Identify which cell holds the provided text, then report its (X, Y) central coordinate. 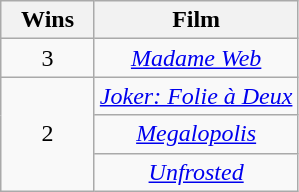
Film (196, 20)
Unfrosted (196, 172)
2 (48, 134)
Joker: Folie à Deux (196, 96)
Wins (48, 20)
3 (48, 58)
Madame Web (196, 58)
Megalopolis (196, 134)
